For the text-containing cell, return its midpoint in [x, y] coordinate format. 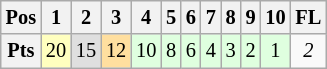
12 [116, 51]
5 [171, 17]
Pos [21, 17]
FL [308, 17]
7 [211, 17]
20 [56, 51]
9 [251, 17]
Pts [21, 51]
15 [86, 51]
